Locate the cell with the specified text and output its [x, y] center coordinate. 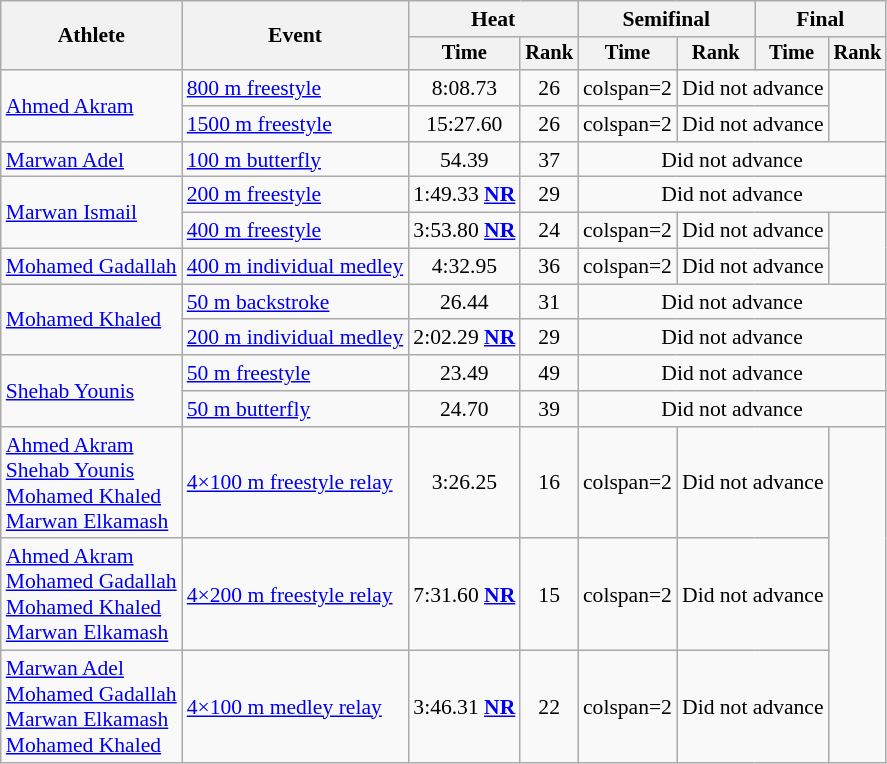
Marwan Adel [92, 160]
Heat [493, 19]
Event [296, 36]
2:02.29 NR [464, 338]
50 m butterfly [296, 409]
4×100 m medley relay [296, 707]
3:26.25 [464, 483]
31 [549, 302]
Ahmed Akram [92, 106]
15 [549, 595]
800 m freestyle [296, 88]
50 m backstroke [296, 302]
1500 m freestyle [296, 124]
23.49 [464, 373]
Ahmed AkramMohamed GadallahMohamed KhaledMarwan Elkamash [92, 595]
36 [549, 267]
Athlete [92, 36]
49 [549, 373]
7:31.60 NR [464, 595]
Shehab Younis [92, 390]
100 m butterfly [296, 160]
3:46.31 NR [464, 707]
Mohamed Khaled [92, 320]
Ahmed AkramShehab YounisMohamed KhaledMarwan Elkamash [92, 483]
Semifinal [666, 19]
16 [549, 483]
400 m individual medley [296, 267]
400 m freestyle [296, 231]
50 m freestyle [296, 373]
200 m freestyle [296, 195]
4×200 m freestyle relay [296, 595]
1:49.33 NR [464, 195]
Mohamed Gadallah [92, 267]
8:08.73 [464, 88]
37 [549, 160]
3:53.80 NR [464, 231]
Final [821, 19]
54.39 [464, 160]
26.44 [464, 302]
Marwan Ismail [92, 212]
22 [549, 707]
15:27.60 [464, 124]
4×100 m freestyle relay [296, 483]
24 [549, 231]
39 [549, 409]
200 m individual medley [296, 338]
Marwan AdelMohamed GadallahMarwan ElkamashMohamed Khaled [92, 707]
24.70 [464, 409]
4:32.95 [464, 267]
